Identify which cell holds the provided text, then report its (X, Y) central coordinate. 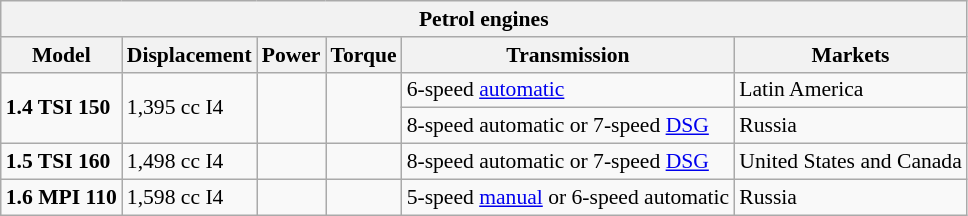
1,598 cc I4 (190, 197)
1.6 MPI 110 (62, 197)
Petrol engines (484, 19)
Markets (850, 55)
Power (292, 55)
6-speed automatic (568, 90)
Model (62, 55)
Displacement (190, 55)
Transmission (568, 55)
Latin America (850, 90)
5-speed manual or 6-speed automatic (568, 197)
1.4 TSI 150 (62, 108)
Torque (364, 55)
1,395 cc I4 (190, 108)
1,498 cc I4 (190, 162)
United States and Canada (850, 162)
1.5 TSI 160 (62, 162)
